Find where the given text appears and provide that cell's center as [X, Y] coordinate. 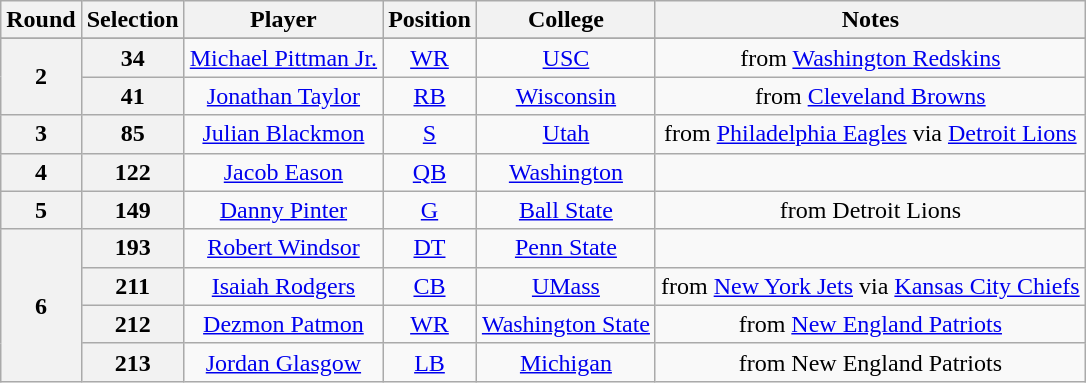
Notes [870, 20]
USC [566, 58]
Ball State [566, 210]
Washington [566, 172]
3 [41, 134]
Jacob Eason [283, 172]
from Cleveland Browns [870, 96]
Dezmon Patmon [283, 324]
Round [41, 20]
2 [41, 77]
College [566, 20]
6 [41, 305]
RB [430, 96]
QB [430, 172]
Isaiah Rodgers [283, 286]
CB [430, 286]
Julian Blackmon [283, 134]
Wisconsin [566, 96]
193 [132, 248]
Robert Windsor [283, 248]
LB [430, 362]
Michael Pittman Jr. [283, 58]
122 [132, 172]
Jonathan Taylor [283, 96]
211 [132, 286]
Danny Pinter [283, 210]
5 [41, 210]
Washington State [566, 324]
DT [430, 248]
Utah [566, 134]
from Washington Redskins [870, 58]
85 [132, 134]
Jordan Glasgow [283, 362]
Penn State [566, 248]
34 [132, 58]
Selection [132, 20]
S [430, 134]
4 [41, 172]
G [430, 210]
41 [132, 96]
from Philadelphia Eagles via Detroit Lions [870, 134]
Position [430, 20]
149 [132, 210]
from New York Jets via Kansas City Chiefs [870, 286]
Player [283, 20]
Michigan [566, 362]
212 [132, 324]
213 [132, 362]
UMass [566, 286]
from Detroit Lions [870, 210]
